Provide the (X, Y) coordinate of the cell's center where the given text is located.  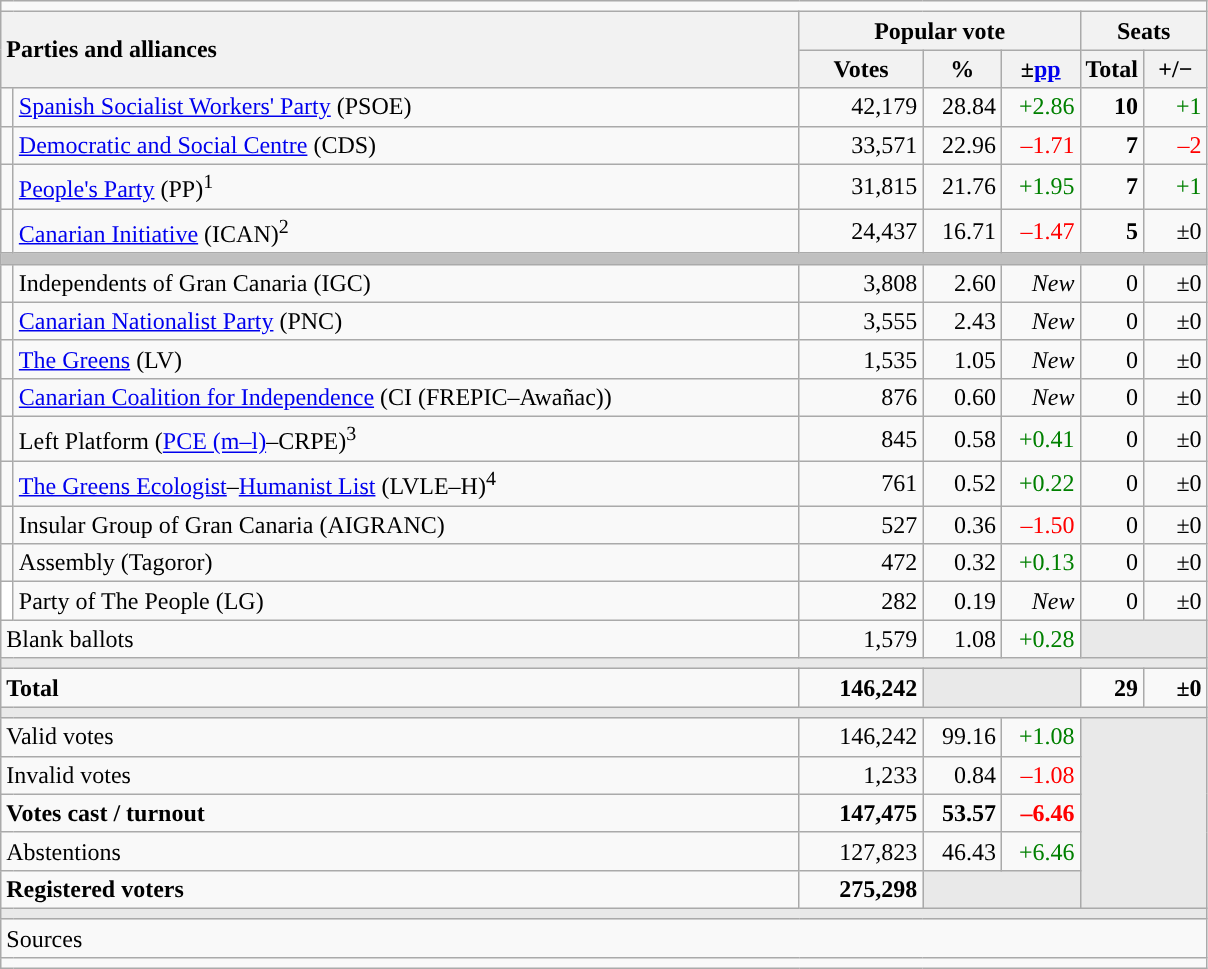
0.32 (962, 563)
Left Platform (PCE (m–l)–CRPE)3 (406, 438)
845 (861, 438)
Canarian Initiative (ICAN)2 (406, 232)
31,815 (861, 186)
–2 (1176, 145)
1.05 (962, 359)
472 (861, 563)
Votes (861, 69)
Popular vote (940, 31)
Invalid votes (400, 775)
1.08 (962, 639)
+1.95 (1040, 186)
±pp (1040, 69)
5 (1112, 232)
% (962, 69)
876 (861, 397)
–1.71 (1040, 145)
Valid votes (400, 737)
–1.08 (1040, 775)
0.60 (962, 397)
147,475 (861, 813)
21.76 (962, 186)
–6.46 (1040, 813)
1,579 (861, 639)
53.57 (962, 813)
3,555 (861, 321)
Canarian Coalition for Independence (CI (FREPIC–Awañac)) (406, 397)
527 (861, 525)
761 (861, 484)
Democratic and Social Centre (CDS) (406, 145)
+0.22 (1040, 484)
+/− (1176, 69)
+0.28 (1040, 639)
People's Party (PP)1 (406, 186)
The Greens (LV) (406, 359)
275,298 (861, 889)
0.36 (962, 525)
+6.46 (1040, 851)
The Greens Ecologist–Humanist List (LVLE–H)4 (406, 484)
46.43 (962, 851)
0.58 (962, 438)
2.43 (962, 321)
24,437 (861, 232)
42,179 (861, 107)
16.71 (962, 232)
3,808 (861, 283)
+0.13 (1040, 563)
–1.47 (1040, 232)
Sources (604, 938)
Canarian Nationalist Party (PNC) (406, 321)
1,233 (861, 775)
2.60 (962, 283)
+1.08 (1040, 737)
99.16 (962, 737)
Parties and alliances (400, 50)
Seats (1144, 31)
0.52 (962, 484)
Assembly (Tagoror) (406, 563)
282 (861, 601)
Abstentions (400, 851)
Insular Group of Gran Canaria (AIGRANC) (406, 525)
–1.50 (1040, 525)
0.19 (962, 601)
Votes cast / turnout (400, 813)
Independents of Gran Canaria (IGC) (406, 283)
1,535 (861, 359)
28.84 (962, 107)
Party of The People (LG) (406, 601)
29 (1112, 688)
+0.41 (1040, 438)
0.84 (962, 775)
10 (1112, 107)
33,571 (861, 145)
22.96 (962, 145)
127,823 (861, 851)
Blank ballots (400, 639)
+2.86 (1040, 107)
Spanish Socialist Workers' Party (PSOE) (406, 107)
Registered voters (400, 889)
